Output the (X, Y) coordinate of the center of the cell containing the given text.  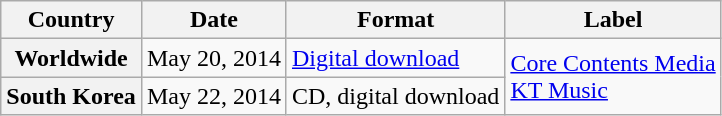
Label (613, 20)
CD, digital download (395, 96)
Core Contents MediaKT Music (613, 77)
Date (214, 20)
Digital download (395, 58)
Worldwide (72, 58)
Format (395, 20)
South Korea (72, 96)
Country (72, 20)
May 22, 2014 (214, 96)
May 20, 2014 (214, 58)
